Determine the [x, y] coordinate at the center of the cell enclosing the given text.  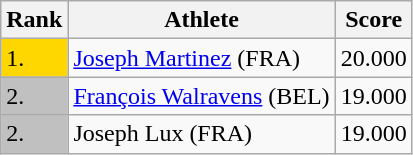
Joseph Martinez (FRA) [202, 58]
20.000 [374, 58]
Athlete [202, 20]
Joseph Lux (FRA) [202, 134]
François Walravens (BEL) [202, 96]
Score [374, 20]
1. [34, 58]
Rank [34, 20]
